Pinpoint the cell where the given text exists, returning its (x, y) midpoint coordinate. 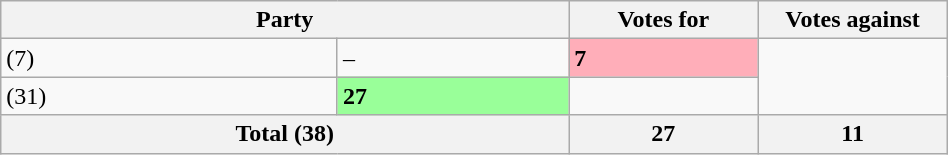
Total (38) (285, 134)
Votes against (852, 20)
7 (664, 58)
Votes for (664, 20)
11 (852, 134)
(7) (170, 58)
Party (285, 20)
(31) (170, 96)
– (452, 58)
